Extract the (X, Y) coordinate from the center of the cell holding the provided text.  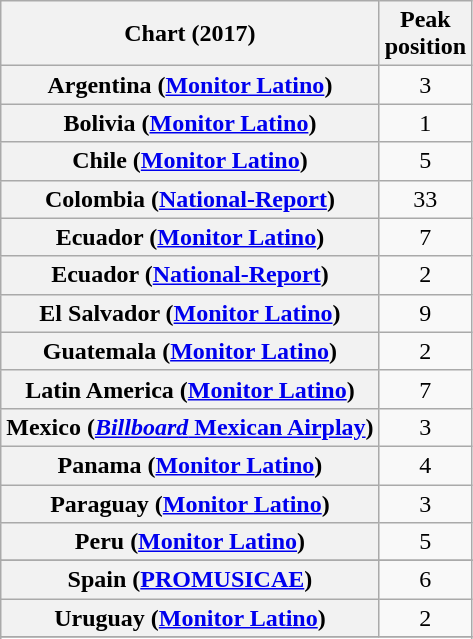
1 (425, 123)
33 (425, 199)
Paraguay (Monitor Latino) (190, 503)
Ecuador (National-Report) (190, 275)
Guatemala (Monitor Latino) (190, 351)
Spain (PROMUSICAE) (190, 580)
Chart (2017) (190, 34)
Peakposition (425, 34)
Bolivia (Monitor Latino) (190, 123)
Argentina (Monitor Latino) (190, 85)
6 (425, 580)
4 (425, 465)
Ecuador (Monitor Latino) (190, 237)
Colombia (National-Report) (190, 199)
El Salvador (Monitor Latino) (190, 313)
9 (425, 313)
Peru (Monitor Latino) (190, 542)
Mexico (Billboard Mexican Airplay) (190, 427)
Panama (Monitor Latino) (190, 465)
Latin America (Monitor Latino) (190, 389)
Chile (Monitor Latino) (190, 161)
Uruguay (Monitor Latino) (190, 618)
